Find where the given text appears and provide that cell's center as [x, y] coordinate. 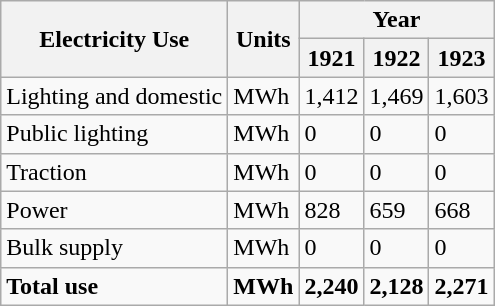
2,128 [396, 286]
1,412 [332, 96]
Electricity Use [114, 39]
Lighting and domestic [114, 96]
828 [332, 210]
Traction [114, 172]
Public lighting [114, 134]
Bulk supply [114, 248]
Total use [114, 286]
2,240 [332, 286]
659 [396, 210]
1922 [396, 58]
1923 [462, 58]
668 [462, 210]
Units [264, 39]
1921 [332, 58]
2,271 [462, 286]
Year [396, 20]
1,603 [462, 96]
1,469 [396, 96]
Power [114, 210]
